Extract the [X, Y] coordinate from the center of the cell holding the provided text.  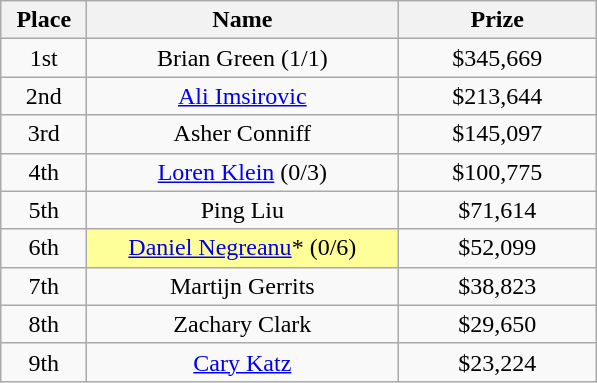
$38,823 [498, 286]
1st [44, 58]
Brian Green (1/1) [242, 58]
$345,669 [498, 58]
Daniel Negreanu* (0/6) [242, 248]
Martijn Gerrits [242, 286]
2nd [44, 96]
Prize [498, 20]
$100,775 [498, 172]
Loren Klein (0/3) [242, 172]
$52,099 [498, 248]
8th [44, 324]
7th [44, 286]
$23,224 [498, 362]
$145,097 [498, 134]
$71,614 [498, 210]
Cary Katz [242, 362]
Zachary Clark [242, 324]
$213,644 [498, 96]
6th [44, 248]
Asher Conniff [242, 134]
5th [44, 210]
3rd [44, 134]
9th [44, 362]
4th [44, 172]
$29,650 [498, 324]
Place [44, 20]
Name [242, 20]
Ali Imsirovic [242, 96]
Ping Liu [242, 210]
